Locate the cell with the specified text and output its [x, y] center coordinate. 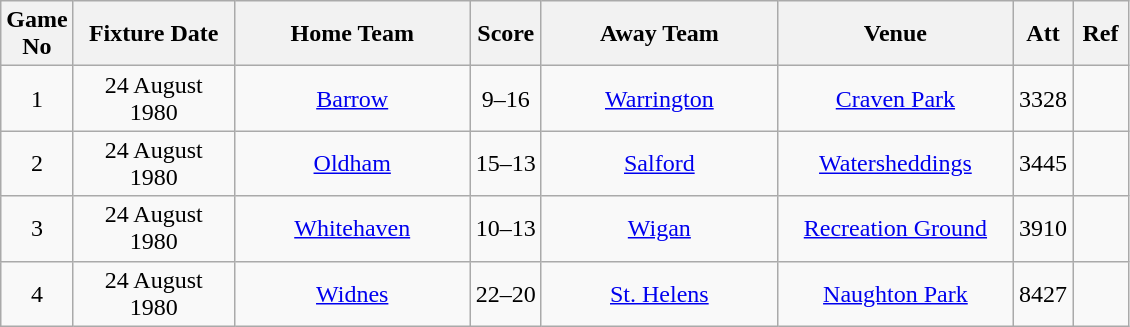
Whitehaven [352, 228]
8427 [1042, 294]
15–13 [506, 164]
Wigan [659, 228]
Barrow [352, 98]
Warrington [659, 98]
St. Helens [659, 294]
Home Team [352, 34]
22–20 [506, 294]
Venue [895, 34]
Ref [1100, 34]
Oldham [352, 164]
Watersheddings [895, 164]
2 [37, 164]
3328 [1042, 98]
Salford [659, 164]
Craven Park [895, 98]
Game No [37, 34]
1 [37, 98]
3 [37, 228]
Att [1042, 34]
4 [37, 294]
Score [506, 34]
Naughton Park [895, 294]
Away Team [659, 34]
Widnes [352, 294]
10–13 [506, 228]
3910 [1042, 228]
Recreation Ground [895, 228]
Fixture Date [154, 34]
9–16 [506, 98]
3445 [1042, 164]
